From the cell containing the given text, extract its center point as [x, y] coordinate. 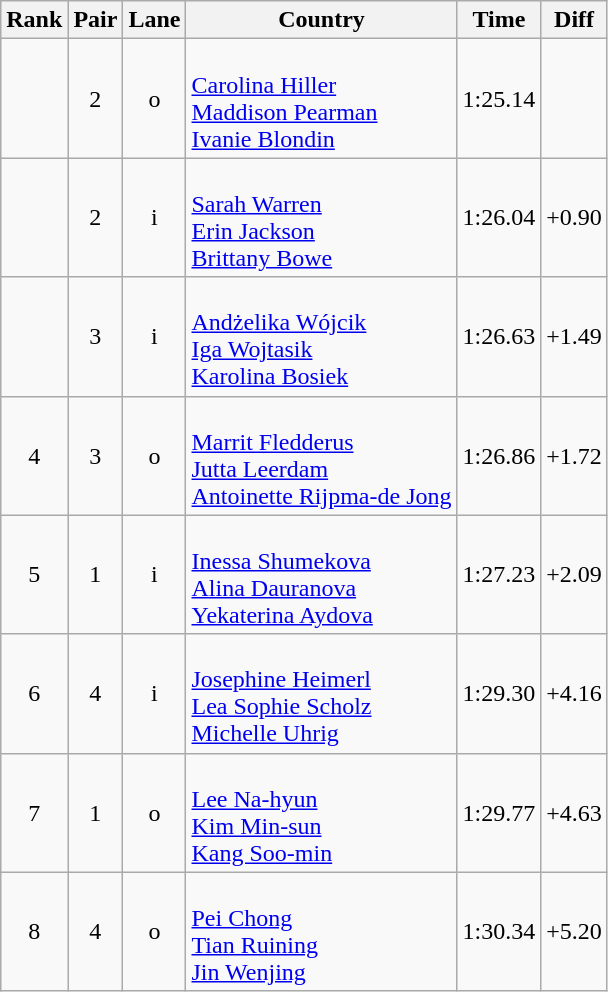
Diff [574, 20]
Inessa ShumekovaAlina DauranovaYekaterina Aydova [322, 574]
+1.72 [574, 456]
Pair [96, 20]
+2.09 [574, 574]
1:26.63 [499, 336]
+5.20 [574, 932]
+0.90 [574, 218]
1:26.04 [499, 218]
Pei ChongTian RuiningJin Wenjing [322, 932]
Lee Na-hyunKim Min-sunKang Soo-min [322, 812]
1:27.23 [499, 574]
Josephine HeimerlLea Sophie ScholzMichelle Uhrig [322, 694]
Lane [154, 20]
+1.49 [574, 336]
5 [34, 574]
1:26.86 [499, 456]
Rank [34, 20]
Sarah WarrenErin JacksonBrittany Bowe [322, 218]
Marrit FledderusJutta LeerdamAntoinette Rijpma-de Jong [322, 456]
1:30.34 [499, 932]
6 [34, 694]
1:29.30 [499, 694]
7 [34, 812]
+4.63 [574, 812]
+4.16 [574, 694]
Andżelika WójcikIga WojtasikKarolina Bosiek [322, 336]
Carolina HillerMaddison PearmanIvanie Blondin [322, 98]
8 [34, 932]
Country [322, 20]
1:29.77 [499, 812]
1:25.14 [499, 98]
Time [499, 20]
